Return (X, Y) of the center of cell containing provided text 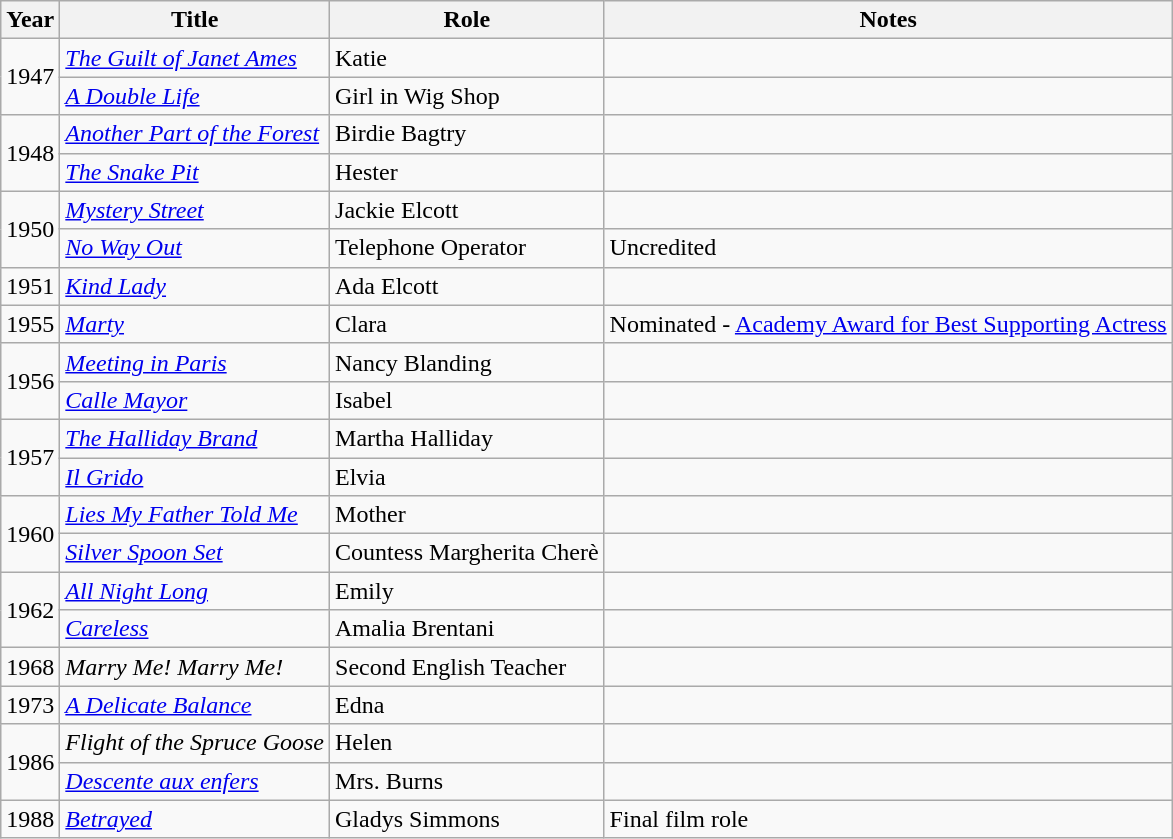
Betrayed (195, 819)
Flight of the Spruce Goose (195, 743)
Mrs. Burns (468, 781)
Telephone Operator (468, 248)
All Night Long (195, 591)
Year (30, 20)
The Halliday Brand (195, 438)
Mystery Street (195, 210)
The Snake Pit (195, 172)
Hester (468, 172)
Kind Lady (195, 286)
Amalia Brentani (468, 629)
A Delicate Balance (195, 705)
Title (195, 20)
1955 (30, 324)
Isabel (468, 400)
1948 (30, 153)
A Double Life (195, 96)
1960 (30, 534)
Katie (468, 58)
Second English Teacher (468, 667)
Marry Me! Marry Me! (195, 667)
1968 (30, 667)
Elvia (468, 477)
Careless (195, 629)
Final film role (888, 819)
Nancy Blanding (468, 362)
1950 (30, 229)
No Way Out (195, 248)
Descente aux enfers (195, 781)
Lies My Father Told Me (195, 515)
1957 (30, 457)
Jackie Elcott (468, 210)
1973 (30, 705)
Silver Spoon Set (195, 553)
Gladys Simmons (468, 819)
Calle Mayor (195, 400)
1986 (30, 762)
1956 (30, 381)
Meeting in Paris (195, 362)
Il Grido (195, 477)
Marty (195, 324)
Nominated - Academy Award for Best Supporting Actress (888, 324)
1947 (30, 77)
Emily (468, 591)
Birdie Bagtry (468, 134)
Countess Margherita Cherè (468, 553)
1951 (30, 286)
Role (468, 20)
Uncredited (888, 248)
Edna (468, 705)
1962 (30, 610)
The Guilt of Janet Ames (195, 58)
Notes (888, 20)
Another Part of the Forest (195, 134)
Girl in Wig Shop (468, 96)
Ada Elcott (468, 286)
Mother (468, 515)
Clara (468, 324)
1988 (30, 819)
Martha Halliday (468, 438)
Helen (468, 743)
